Pinpoint the cell where the given text exists, returning its (X, Y) midpoint coordinate. 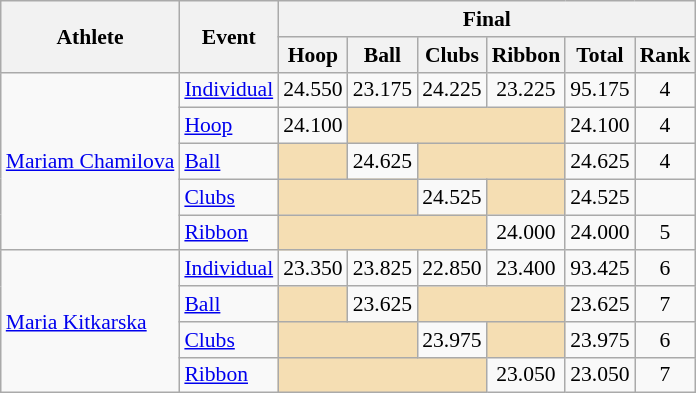
93.425 (600, 269)
95.175 (600, 90)
23.225 (526, 90)
24.225 (452, 90)
Mariam Chamilova (90, 161)
23.350 (312, 269)
23.400 (526, 269)
Athlete (90, 36)
Maria Kitkarska (90, 322)
22.850 (452, 269)
24.550 (312, 90)
Total (600, 55)
5 (666, 233)
23.175 (382, 90)
Rank (666, 55)
Event (228, 36)
23.825 (382, 269)
Final (486, 19)
